Extract the (x, y) coordinate from the center of the cell holding the provided text.  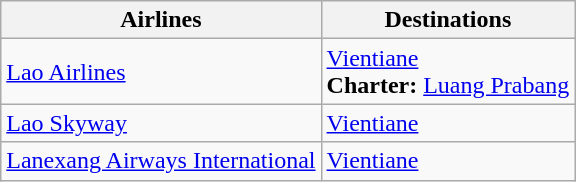
Lanexang Airways International (161, 161)
Airlines (161, 20)
VientianeCharter: Luang Prabang (448, 72)
Lao Airlines (161, 72)
Lao Skyway (161, 123)
Destinations (448, 20)
